Locate the cell with the specified text and output its (x, y) center coordinate. 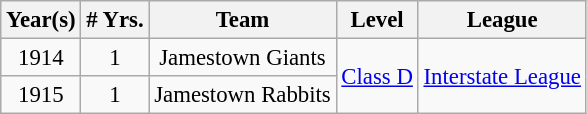
Jamestown Rabbits (242, 95)
1914 (41, 58)
League (502, 20)
Interstate League (502, 76)
Class D (377, 76)
1915 (41, 95)
# Yrs. (115, 20)
Team (242, 20)
Level (377, 20)
Jamestown Giants (242, 58)
Year(s) (41, 20)
